Find where the given text appears and provide that cell's center as (x, y) coordinate. 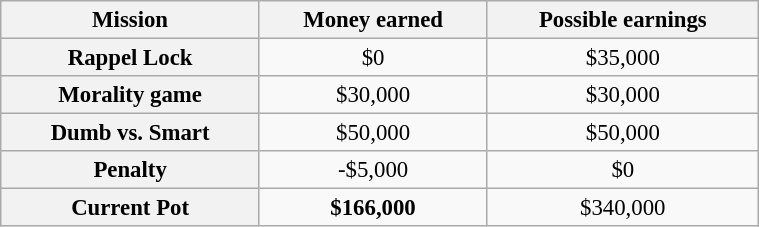
Penalty (130, 170)
Morality game (130, 95)
Dumb vs. Smart (130, 133)
Money earned (374, 20)
$35,000 (622, 57)
Rappel Lock (130, 57)
Current Pot (130, 208)
$166,000 (374, 208)
$340,000 (622, 208)
Possible earnings (622, 20)
-$5,000 (374, 170)
Mission (130, 20)
